Return (x, y) of the center of cell containing provided text 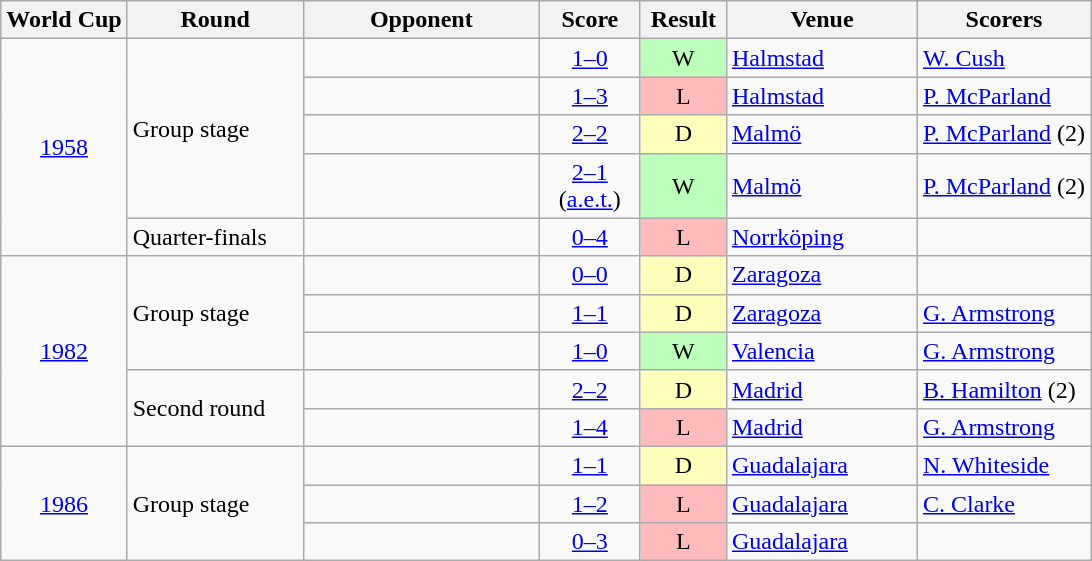
Scorers (1004, 20)
Second round (215, 408)
World Cup (64, 20)
0–0 (590, 275)
Opponent (421, 20)
1–4 (590, 427)
Norrköping (822, 237)
Round (215, 20)
1982 (64, 351)
1–2 (590, 503)
W. Cush (1004, 58)
1958 (64, 148)
Result (683, 20)
Score (590, 20)
Venue (822, 20)
0–4 (590, 237)
Quarter-finals (215, 237)
B. Hamilton (2) (1004, 389)
C. Clarke (1004, 503)
0–3 (590, 542)
N. Whiteside (1004, 465)
Valencia (822, 351)
P. McParland (1004, 96)
1–3 (590, 96)
2–1 (a.e.t.) (590, 186)
1986 (64, 503)
